Capture the cell that displays the provided text and extract its (x, y) central coordinate. 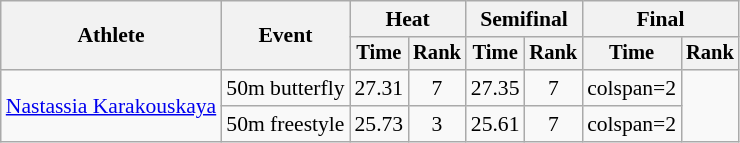
Final (660, 19)
50m butterfly (285, 88)
25.61 (496, 124)
3 (437, 124)
Heat (408, 19)
Event (285, 36)
27.35 (496, 88)
25.73 (380, 124)
Nastassia Karakouskaya (112, 106)
Semifinal (524, 19)
50m freestyle (285, 124)
27.31 (380, 88)
Athlete (112, 36)
